Provide the [x, y] coordinate of the cell's center where the given text is located.  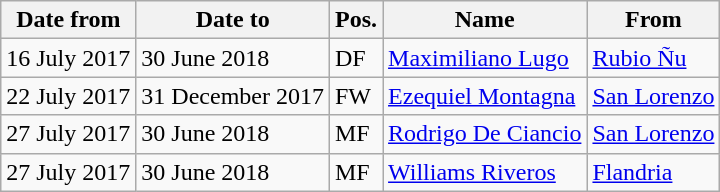
31 December 2017 [233, 96]
Rubio Ñu [654, 58]
Pos. [356, 20]
Ezequiel Montagna [485, 96]
16 July 2017 [68, 58]
22 July 2017 [68, 96]
From [654, 20]
Date to [233, 20]
Rodrigo De Ciancio [485, 134]
DF [356, 58]
Maximiliano Lugo [485, 58]
Williams Riveros [485, 172]
Flandria [654, 172]
FW [356, 96]
Date from [68, 20]
Name [485, 20]
